Output the (X, Y) coordinate of the center of the cell containing the given text.  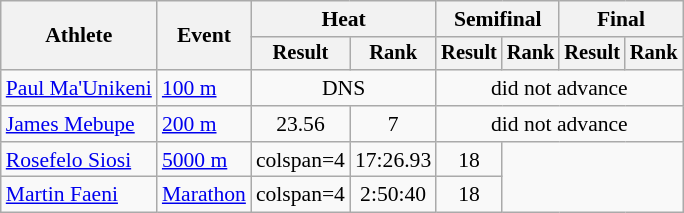
Heat (344, 19)
2:50:40 (393, 195)
Rosefelo Siosi (79, 160)
200 m (204, 124)
Martin Faeni (79, 195)
5000 m (204, 160)
Paul Ma'Unikeni (79, 88)
DNS (344, 88)
Semifinal (498, 19)
Marathon (204, 195)
Athlete (79, 36)
23.56 (300, 124)
James Mebupe (79, 124)
7 (393, 124)
100 m (204, 88)
Final (620, 19)
Event (204, 36)
17:26.93 (393, 160)
